Pinpoint the cell where the given text exists, returning its [x, y] midpoint coordinate. 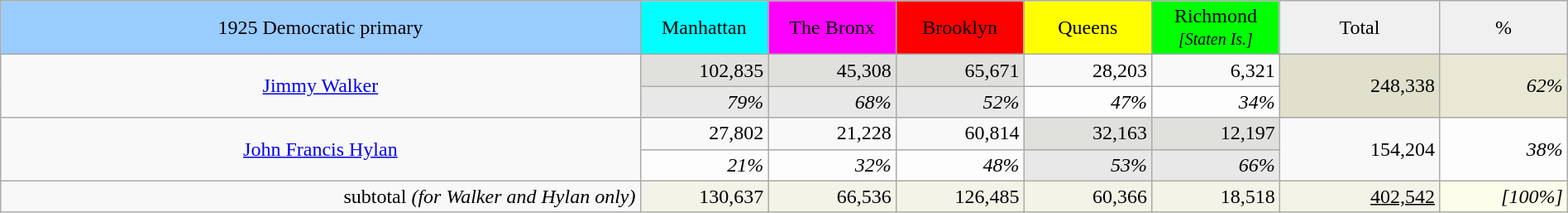
% [1503, 28]
52% [959, 102]
The Bronx [832, 28]
Queens [1088, 28]
32,163 [1088, 133]
65,671 [959, 70]
Manhattan [705, 28]
6,321 [1216, 70]
12,197 [1216, 133]
66,536 [832, 196]
Brooklyn [959, 28]
18,518 [1216, 196]
48% [959, 165]
47% [1088, 102]
79% [705, 102]
32% [832, 165]
1925 Democratic primary [321, 28]
John Francis Hylan [321, 149]
Jimmy Walker [321, 86]
62% [1503, 86]
28,203 [1088, 70]
34% [1216, 102]
[100%] [1503, 196]
53% [1088, 165]
402,542 [1360, 196]
27,802 [705, 133]
60,814 [959, 133]
130,637 [705, 196]
60,366 [1088, 196]
38% [1503, 149]
Richmond [Staten Is.] [1216, 28]
68% [832, 102]
subtotal (for Walker and Hylan only) [321, 196]
21,228 [832, 133]
45,308 [832, 70]
102,835 [705, 70]
154,204 [1360, 149]
Total [1360, 28]
21% [705, 165]
66% [1216, 165]
248,338 [1360, 86]
126,485 [959, 196]
